Find where the given text appears and provide that cell's center as (X, Y) coordinate. 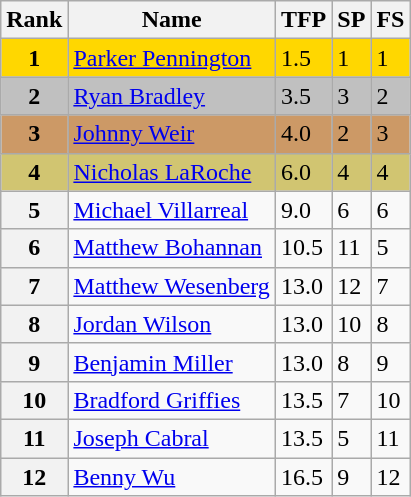
Johnny Weir (172, 134)
Ryan Bradley (172, 96)
Benjamin Miller (172, 362)
1.5 (303, 58)
9.0 (303, 210)
Nicholas LaRoche (172, 172)
16.5 (303, 477)
FS (390, 20)
3.5 (303, 96)
Rank (34, 20)
TFP (303, 20)
SP (352, 20)
Michael Villarreal (172, 210)
10.5 (303, 248)
Name (172, 20)
Joseph Cabral (172, 438)
6.0 (303, 172)
Jordan Wilson (172, 324)
Matthew Bohannan (172, 248)
Parker Pennington (172, 58)
Benny Wu (172, 477)
Bradford Griffies (172, 400)
Matthew Wesenberg (172, 286)
4.0 (303, 134)
